Return (X, Y) of the center of cell containing provided text 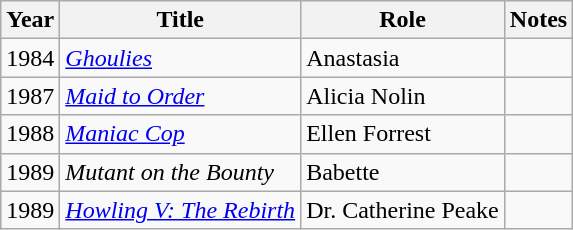
Anastasia (403, 58)
Maid to Order (180, 96)
1987 (30, 96)
Title (180, 20)
1984 (30, 58)
1988 (30, 134)
Dr. Catherine Peake (403, 210)
Ghoulies (180, 58)
Alicia Nolin (403, 96)
Notes (538, 20)
Mutant on the Bounty (180, 172)
Year (30, 20)
Babette (403, 172)
Maniac Cop (180, 134)
Role (403, 20)
Howling V: The Rebirth (180, 210)
Ellen Forrest (403, 134)
